Search for the cell housing the specified text and yield its (X, Y) center coordinate. 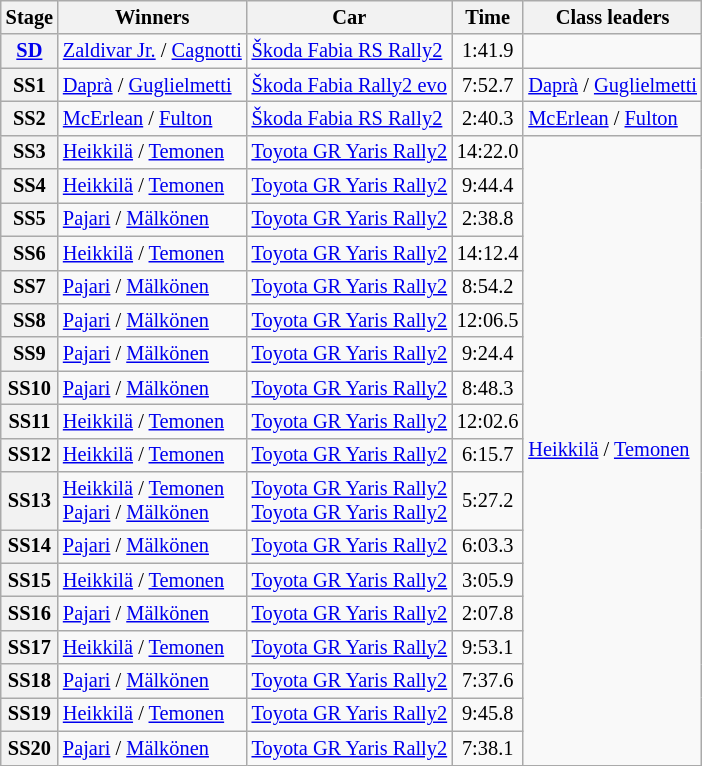
SS15 (30, 580)
9:53.1 (488, 647)
2:07.8 (488, 613)
7:38.1 (488, 748)
1:41.9 (488, 51)
9:45.8 (488, 714)
SS12 (30, 455)
Car (350, 17)
2:38.8 (488, 219)
SS10 (30, 388)
14:22.0 (488, 152)
Zaldivar Jr. / Cagnotti (152, 51)
SS16 (30, 613)
SS3 (30, 152)
SS19 (30, 714)
Toyota GR Yaris Rally2 Toyota GR Yaris Rally2 (350, 501)
9:24.4 (488, 354)
Class leaders (612, 17)
SS20 (30, 748)
SS5 (30, 219)
8:48.3 (488, 388)
Winners (152, 17)
3:05.9 (488, 580)
SS6 (30, 253)
Heikkilä / TemonenPajari / Mälkönen (152, 501)
Stage (30, 17)
6:15.7 (488, 455)
SS13 (30, 501)
2:40.3 (488, 118)
SS14 (30, 546)
SS1 (30, 85)
SS4 (30, 186)
14:12.4 (488, 253)
SS17 (30, 647)
Škoda Fabia Rally2 evo (350, 85)
SS7 (30, 287)
12:02.6 (488, 421)
6:03.3 (488, 546)
SD (30, 51)
SS11 (30, 421)
9:44.4 (488, 186)
8:54.2 (488, 287)
12:06.5 (488, 320)
7:52.7 (488, 85)
Time (488, 17)
5:27.2 (488, 501)
SS9 (30, 354)
SS2 (30, 118)
SS18 (30, 681)
SS8 (30, 320)
7:37.6 (488, 681)
